Return (x, y) of the center of cell containing provided text 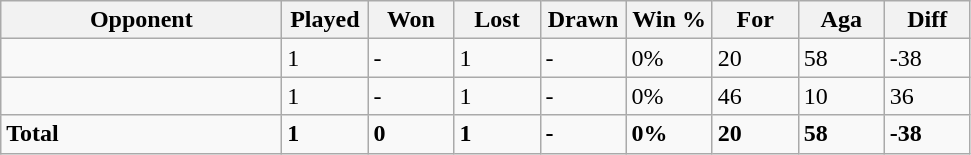
Total (142, 134)
Aga (841, 20)
36 (927, 96)
Won (411, 20)
46 (755, 96)
Lost (497, 20)
Played (325, 20)
0 (411, 134)
Win % (669, 20)
Drawn (583, 20)
Diff (927, 20)
10 (841, 96)
For (755, 20)
Opponent (142, 20)
